Return [X, Y] of the center of cell containing provided text 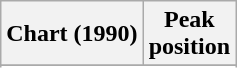
Peakposition [189, 34]
Chart (1990) [72, 34]
